Find where the given text appears and provide that cell's center as [x, y] coordinate. 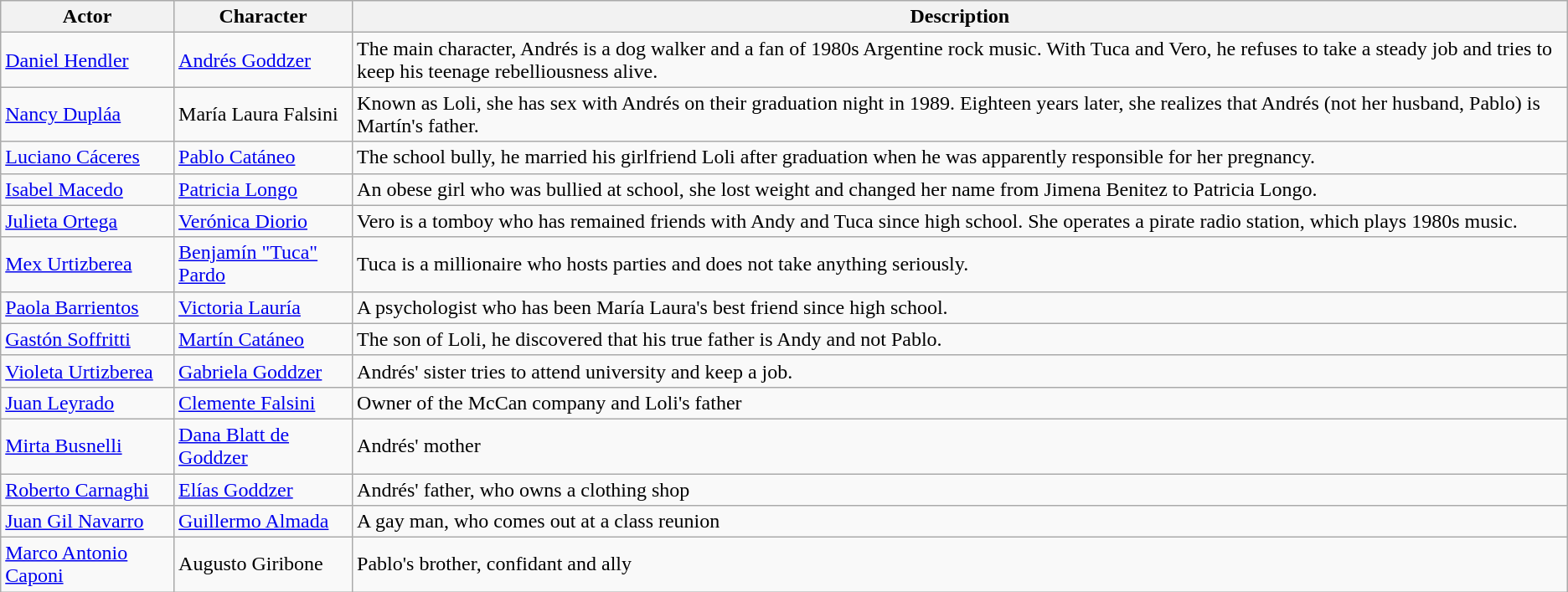
Description [960, 17]
Isabel Macedo [87, 189]
Marco Antonio Caponi [87, 564]
A gay man, who comes out at a class reunion [960, 522]
Dana Blatt de Goddzer [263, 445]
Nancy Dupláa [87, 114]
Andrés' father, who owns a clothing shop [960, 490]
Juan Leyrado [87, 403]
An obese girl who was bullied at school, she lost weight and changed her name from Jimena Benitez to Patricia Longo. [960, 189]
Gabriela Goddzer [263, 371]
Mirta Busnelli [87, 445]
Clemente Falsini [263, 403]
Paola Barrientos [87, 307]
Mex Urtizberea [87, 265]
Julieta Ortega [87, 221]
Tuca is a millionaire who hosts parties and does not take anything seriously. [960, 265]
Guillermo Almada [263, 522]
Benjamín "Tuca" Pardo [263, 265]
Andrés Goddzer [263, 60]
Martín Catáneo [263, 339]
Andrés' sister tries to attend university and keep a job. [960, 371]
Violeta Urtizberea [87, 371]
Luciano Cáceres [87, 157]
Gastón Soffritti [87, 339]
Roberto Carnaghi [87, 490]
Augusto Giribone [263, 564]
Vero is a tomboy who has remained friends with Andy and Tuca since high school. She operates a pirate radio station, which plays 1980s music. [960, 221]
A psychologist who has been María Laura's best friend since high school. [960, 307]
Andrés' mother [960, 445]
Pablo's brother, confidant and ally [960, 564]
Juan Gil Navarro [87, 522]
Victoria Lauría [263, 307]
María Laura Falsini [263, 114]
Actor [87, 17]
The son of Loli, he discovered that his true father is Andy and not Pablo. [960, 339]
Patricia Longo [263, 189]
Owner of the McCan company and Loli's father [960, 403]
Daniel Hendler [87, 60]
Elías Goddzer [263, 490]
The school bully, he married his girlfriend Loli after graduation when he was apparently responsible for her pregnancy. [960, 157]
Character [263, 17]
Verónica Diorio [263, 221]
Pablo Catáneo [263, 157]
